Locate the cell with the specified text and output its [X, Y] center coordinate. 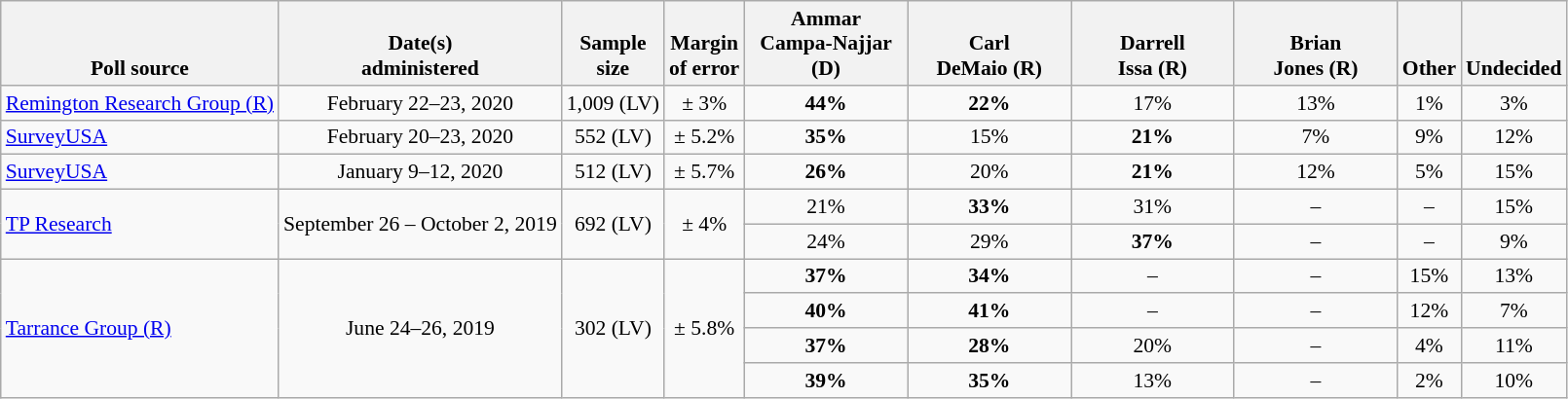
33% [989, 207]
41% [989, 311]
CarlDeMaio (R) [989, 43]
44% [826, 103]
24% [826, 241]
February 20–23, 2020 [421, 137]
February 22–23, 2020 [421, 103]
AmmarCampa-Najjar (D) [826, 43]
Date(s)administered [421, 43]
3% [1513, 103]
29% [989, 241]
± 5.8% [704, 328]
39% [826, 381]
TP Research [140, 224]
11% [1513, 345]
± 5.2% [704, 137]
302 (LV) [614, 328]
1% [1430, 103]
512 (LV) [614, 172]
Poll source [140, 43]
Remington Research Group (R) [140, 103]
Undecided [1513, 43]
January 9–12, 2020 [421, 172]
5% [1430, 172]
BrianJones (R) [1316, 43]
1,009 (LV) [614, 103]
17% [1153, 103]
692 (LV) [614, 224]
34% [989, 276]
28% [989, 345]
± 5.7% [704, 172]
2% [1430, 381]
DarrellIssa (R) [1153, 43]
4% [1430, 345]
Other [1430, 43]
22% [989, 103]
September 26 – October 2, 2019 [421, 224]
10% [1513, 381]
31% [1153, 207]
± 4% [704, 224]
Marginof error [704, 43]
Samplesize [614, 43]
June 24–26, 2019 [421, 328]
Tarrance Group (R) [140, 328]
± 3% [704, 103]
40% [826, 311]
552 (LV) [614, 137]
26% [826, 172]
